Return (x, y) of the center of cell containing provided text 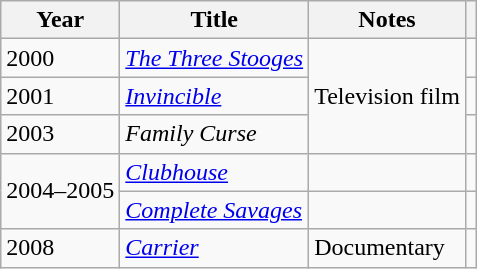
2008 (60, 248)
Title (214, 20)
Documentary (388, 248)
The Three Stooges (214, 58)
Clubhouse (214, 172)
Year (60, 20)
Carrier (214, 248)
2004–2005 (60, 191)
Invincible (214, 96)
Family Curse (214, 134)
Television film (388, 96)
2001 (60, 96)
2003 (60, 134)
2000 (60, 58)
Notes (388, 20)
Complete Savages (214, 210)
